Detect which cell encompasses the target text, then output its (X, Y) center coordinate. 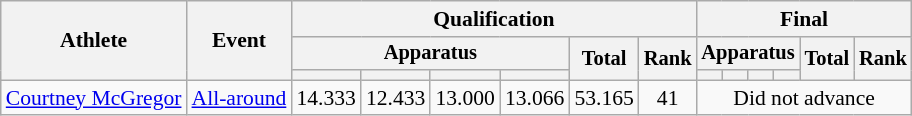
Qualification (494, 19)
Event (240, 40)
14.333 (326, 98)
12.433 (396, 98)
13.000 (464, 98)
53.165 (604, 98)
Final (804, 19)
41 (668, 98)
13.066 (534, 98)
Athlete (94, 40)
Did not advance (804, 98)
All-around (240, 98)
Courtney McGregor (94, 98)
